Provide the [x, y] coordinate of the cell's center where the given text is located.  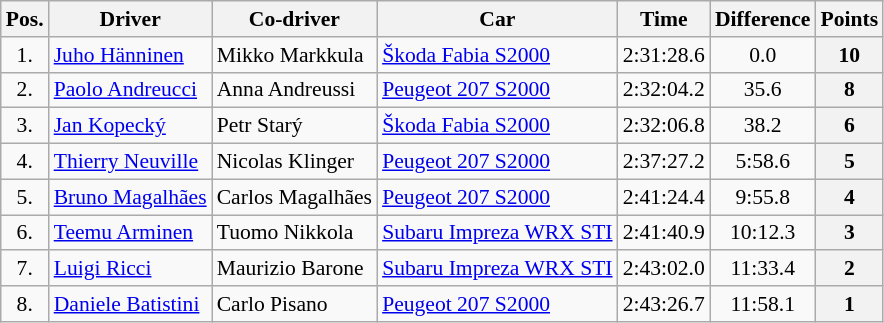
Time [664, 19]
1. [25, 55]
10:12.3 [763, 233]
3 [850, 233]
5:58.6 [763, 162]
2:31:28.6 [664, 55]
Carlos Magalhães [294, 197]
Thierry Neuville [130, 162]
Petr Starý [294, 126]
Juho Hänninen [130, 55]
Mikko Markkula [294, 55]
Maurizio Barone [294, 269]
2 [850, 269]
Pos. [25, 19]
2:43:02.0 [664, 269]
0.0 [763, 55]
Paolo Andreucci [130, 90]
Difference [763, 19]
35.6 [763, 90]
Points [850, 19]
Tuomo Nikkola [294, 233]
Driver [130, 19]
Luigi Ricci [130, 269]
Co-driver [294, 19]
4. [25, 162]
38.2 [763, 126]
9:55.8 [763, 197]
2:41:40.9 [664, 233]
11:58.1 [763, 304]
2:43:26.7 [664, 304]
6 [850, 126]
Carlo Pisano [294, 304]
8. [25, 304]
Jan Kopecký [130, 126]
1 [850, 304]
Anna Andreussi [294, 90]
5. [25, 197]
2:32:06.8 [664, 126]
Bruno Magalhães [130, 197]
2:41:24.4 [664, 197]
Daniele Batistini [130, 304]
5 [850, 162]
2:32:04.2 [664, 90]
Car [498, 19]
3. [25, 126]
2:37:27.2 [664, 162]
6. [25, 233]
2. [25, 90]
8 [850, 90]
Teemu Arminen [130, 233]
10 [850, 55]
11:33.4 [763, 269]
4 [850, 197]
7. [25, 269]
Nicolas Klinger [294, 162]
